Capture the cell that displays the provided text and extract its (X, Y) central coordinate. 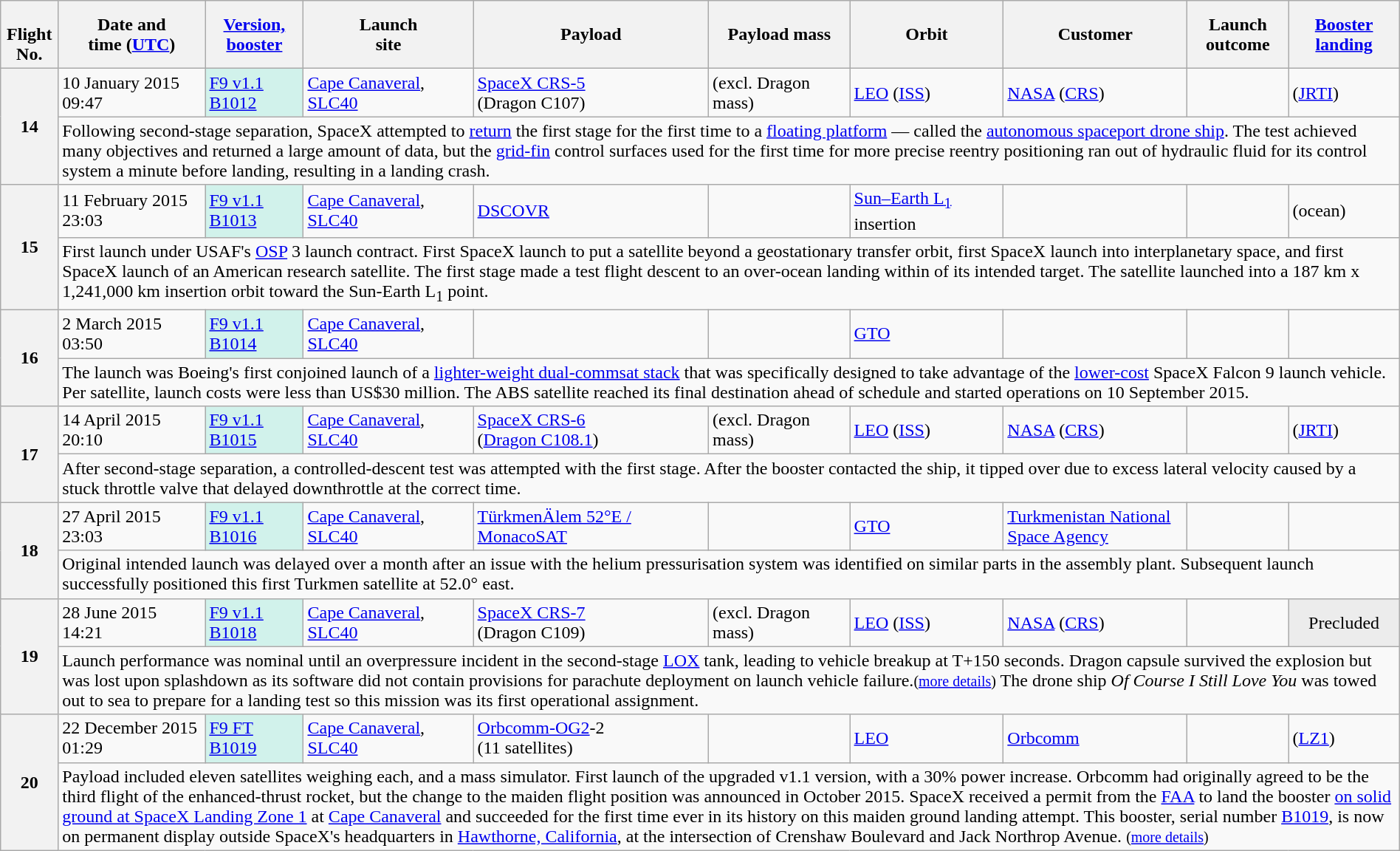
F9 v1.1B1018 (254, 622)
20 (30, 782)
Turkmenistan NationalSpace Agency (1096, 526)
Payload mass (780, 35)
LEO (927, 739)
Precluded (1344, 622)
11 February 201523:03 (131, 211)
Version,booster (254, 35)
14 (30, 127)
F9 FTB1019 (254, 739)
27 April 201523:03 (131, 526)
15 (30, 247)
2 March 201503:50 (131, 334)
22 December 201501:29 (131, 739)
F9 v1.1B1016 (254, 526)
Orbcomm (1096, 739)
Orbcomm-OG2-2(11 satellites) (591, 739)
10 January 201509:47 (131, 93)
Customer (1096, 35)
TürkmenÄlem 52°E / MonacoSAT (591, 526)
Flight No. (30, 35)
17 (30, 454)
Date andtime (UTC) (131, 35)
Sun–Earth L1 insertion (927, 211)
19 (30, 656)
16 (30, 358)
18 (30, 550)
DSCOVR (591, 211)
Boosterlanding (1344, 35)
Orbit (927, 35)
F9 v1.1B1013 (254, 211)
SpaceX CRS-6(Dragon C108.1) (591, 430)
Launchsite (388, 35)
Launchoutcome (1238, 35)
F9 v1.1B1015 (254, 430)
28 June 201514:21 (131, 622)
(LZ1) (1344, 739)
14 April 201520:10 (131, 430)
F9 v1.1B1012 (254, 93)
(ocean) (1344, 211)
F9 v1.1B1014 (254, 334)
SpaceX CRS-7(Dragon C109) (591, 622)
SpaceX CRS-5(Dragon C107) (591, 93)
Payload (591, 35)
